Locate the cell with the specified text and output its (x, y) center coordinate. 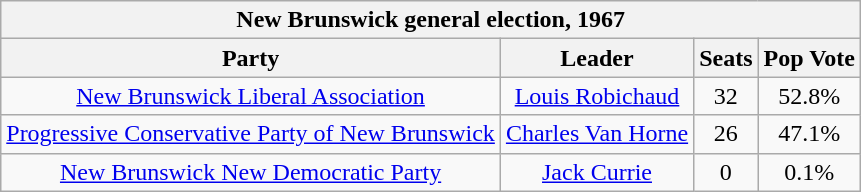
Charles Van Horne (596, 134)
Leader (596, 58)
26 (726, 134)
0.1% (809, 172)
Jack Currie (596, 172)
47.1% (809, 134)
Progressive Conservative Party of New Brunswick (251, 134)
New Brunswick New Democratic Party (251, 172)
0 (726, 172)
Louis Robichaud (596, 96)
32 (726, 96)
Pop Vote (809, 58)
New Brunswick general election, 1967 (431, 20)
New Brunswick Liberal Association (251, 96)
Seats (726, 58)
52.8% (809, 96)
Party (251, 58)
